Scan for the cell matching the given text and deliver its [X, Y] coordinate at center. 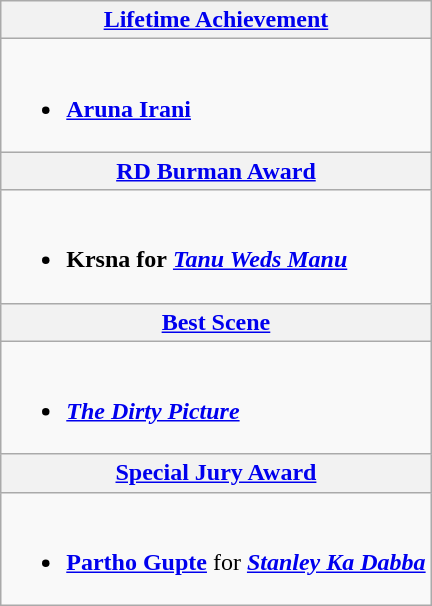
The Dirty Picture [216, 398]
Aruna Irani [216, 96]
Best Scene [216, 322]
RD Burman Award [216, 171]
Krsna for Tanu Weds Manu [216, 246]
Lifetime Achievement [216, 20]
Partho Gupte for Stanley Ka Dabba [216, 548]
Special Jury Award [216, 473]
